Return (X, Y) of the center of cell containing provided text 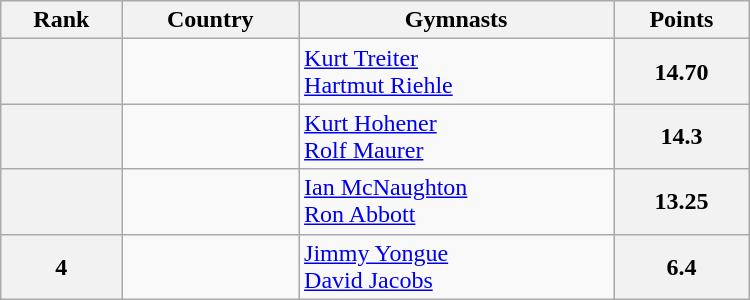
Gymnasts (456, 20)
13.25 (682, 202)
6.4 (682, 266)
Jimmy Yongue David Jacobs (456, 266)
14.3 (682, 136)
4 (62, 266)
14.70 (682, 72)
Points (682, 20)
Ian McNaughton Ron Abbott (456, 202)
Country (210, 20)
Rank (62, 20)
Kurt Hohener Rolf Maurer (456, 136)
Kurt Treiter Hartmut Riehle (456, 72)
